Scan for the cell matching the given text and deliver its (X, Y) coordinate at center. 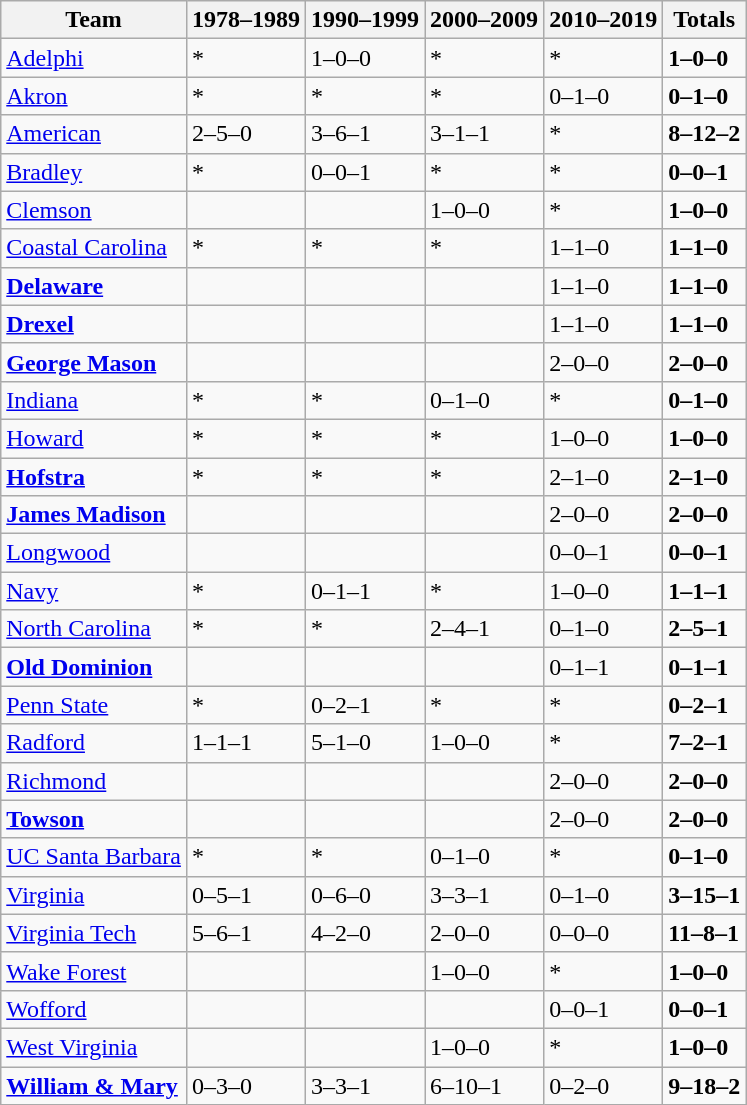
Indiana (94, 400)
Hofstra (94, 477)
Drexel (94, 324)
2–5–0 (246, 134)
George Mason (94, 362)
North Carolina (94, 629)
11–8–1 (704, 933)
Virginia Tech (94, 933)
Richmond (94, 781)
Virginia (94, 895)
Clemson (94, 210)
Wake Forest (94, 971)
Akron (94, 96)
American (94, 134)
2–4–1 (484, 629)
Towson (94, 819)
0–6–0 (364, 895)
2010–2019 (604, 20)
Team (94, 20)
5–1–0 (364, 743)
0–0–0 (604, 933)
9–18–2 (704, 1085)
Coastal Carolina (94, 248)
Longwood (94, 553)
3–15–1 (704, 895)
Radford (94, 743)
7–2–1 (704, 743)
Wofford (94, 1009)
Penn State (94, 705)
Old Dominion (94, 667)
0–2–0 (604, 1085)
0–5–1 (246, 895)
1978–1989 (246, 20)
3–1–1 (484, 134)
Totals (704, 20)
Bradley (94, 172)
West Virginia (94, 1047)
1990–1999 (364, 20)
8–12–2 (704, 134)
5–6–1 (246, 933)
UC Santa Barbara (94, 857)
2000–2009 (484, 20)
0–3–0 (246, 1085)
4–2–0 (364, 933)
William & Mary (94, 1085)
2–5–1 (704, 629)
Navy (94, 591)
Delaware (94, 286)
3–6–1 (364, 134)
6–10–1 (484, 1085)
James Madison (94, 515)
Adelphi (94, 58)
Howard (94, 438)
